Output the (x, y) coordinate of the center of the cell containing the given text.  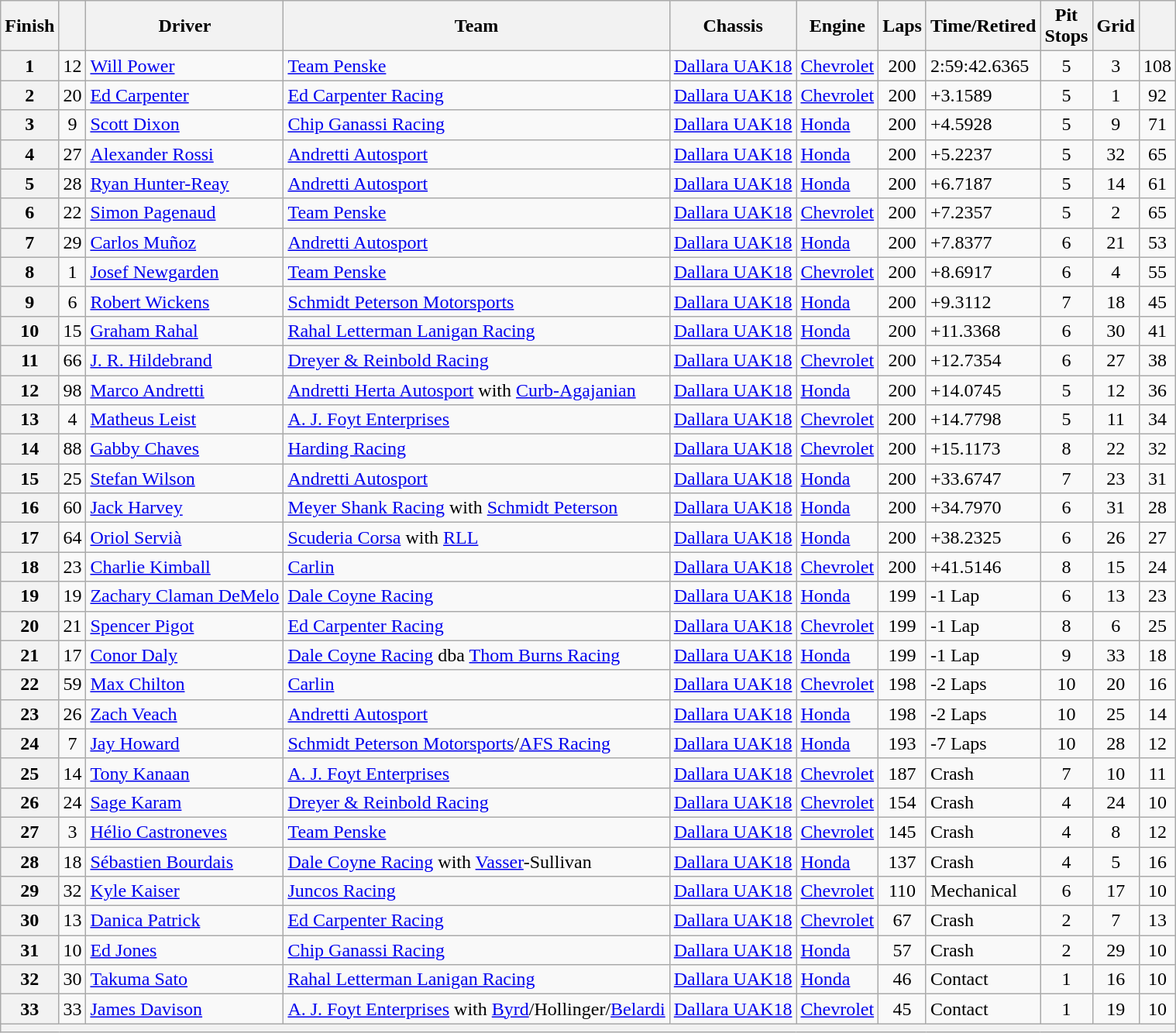
Engine (837, 26)
Kyle Kaiser (184, 891)
Ryan Hunter-Reay (184, 184)
59 (73, 685)
98 (73, 390)
Zach Veach (184, 714)
Scuderia Corsa with RLL (476, 537)
+34.7970 (982, 508)
46 (903, 980)
+38.2325 (982, 537)
+7.2357 (982, 213)
Oriol Servià (184, 537)
Chassis (733, 26)
108 (1157, 66)
Dale Coyne Racing (476, 596)
+14.7798 (982, 420)
Stefan Wilson (184, 479)
145 (903, 832)
Will Power (184, 66)
Driver (184, 26)
67 (903, 921)
Sage Karam (184, 802)
Takuma Sato (184, 980)
Scott Dixon (184, 125)
James Davison (184, 1009)
Mechanical (982, 891)
Danica Patrick (184, 921)
137 (903, 862)
Time/Retired (982, 26)
Zachary Claman DeMelo (184, 596)
154 (903, 802)
+12.7354 (982, 360)
71 (1157, 125)
-7 Laps (982, 743)
92 (1157, 95)
193 (903, 743)
66 (73, 360)
Juncos Racing (476, 891)
+3.1589 (982, 95)
Harding Racing (476, 449)
Dale Coyne Racing with Vasser-Sullivan (476, 862)
Andretti Herta Autosport with Curb-Agajanian (476, 390)
36 (1157, 390)
57 (903, 950)
+15.1173 (982, 449)
Graham Rahal (184, 331)
Ed Carpenter (184, 95)
Hélio Castroneves (184, 832)
Conor Daly (184, 655)
38 (1157, 360)
+7.8377 (982, 242)
60 (73, 508)
110 (903, 891)
Josef Newgarden (184, 272)
J. R. Hildebrand (184, 360)
+5.2237 (982, 154)
+9.3112 (982, 301)
Meyer Shank Racing with Schmidt Peterson (476, 508)
Team (476, 26)
Spencer Pigot (184, 626)
Simon Pagenaud (184, 213)
Robert Wickens (184, 301)
+6.7187 (982, 184)
55 (1157, 272)
Grid (1116, 26)
Finish (29, 26)
Sébastien Bourdais (184, 862)
88 (73, 449)
Schmidt Peterson Motorsports (476, 301)
Jack Harvey (184, 508)
64 (73, 537)
Charlie Kimball (184, 567)
2:59:42.6365 (982, 66)
Ed Jones (184, 950)
Laps (903, 26)
Carlos Muñoz (184, 242)
+14.0745 (982, 390)
Schmidt Peterson Motorsports/AFS Racing (476, 743)
PitStops (1066, 26)
34 (1157, 420)
Max Chilton (184, 685)
+41.5146 (982, 567)
Jay Howard (184, 743)
Marco Andretti (184, 390)
61 (1157, 184)
53 (1157, 242)
Gabby Chaves (184, 449)
41 (1157, 331)
+4.5928 (982, 125)
+33.6747 (982, 479)
187 (903, 773)
Alexander Rossi (184, 154)
+8.6917 (982, 272)
Tony Kanaan (184, 773)
Dale Coyne Racing dba Thom Burns Racing (476, 655)
A. J. Foyt Enterprises with Byrd/Hollinger/Belardi (476, 1009)
+11.3368 (982, 331)
Matheus Leist (184, 420)
